Find where the given text appears and provide that cell's center as [X, Y] coordinate. 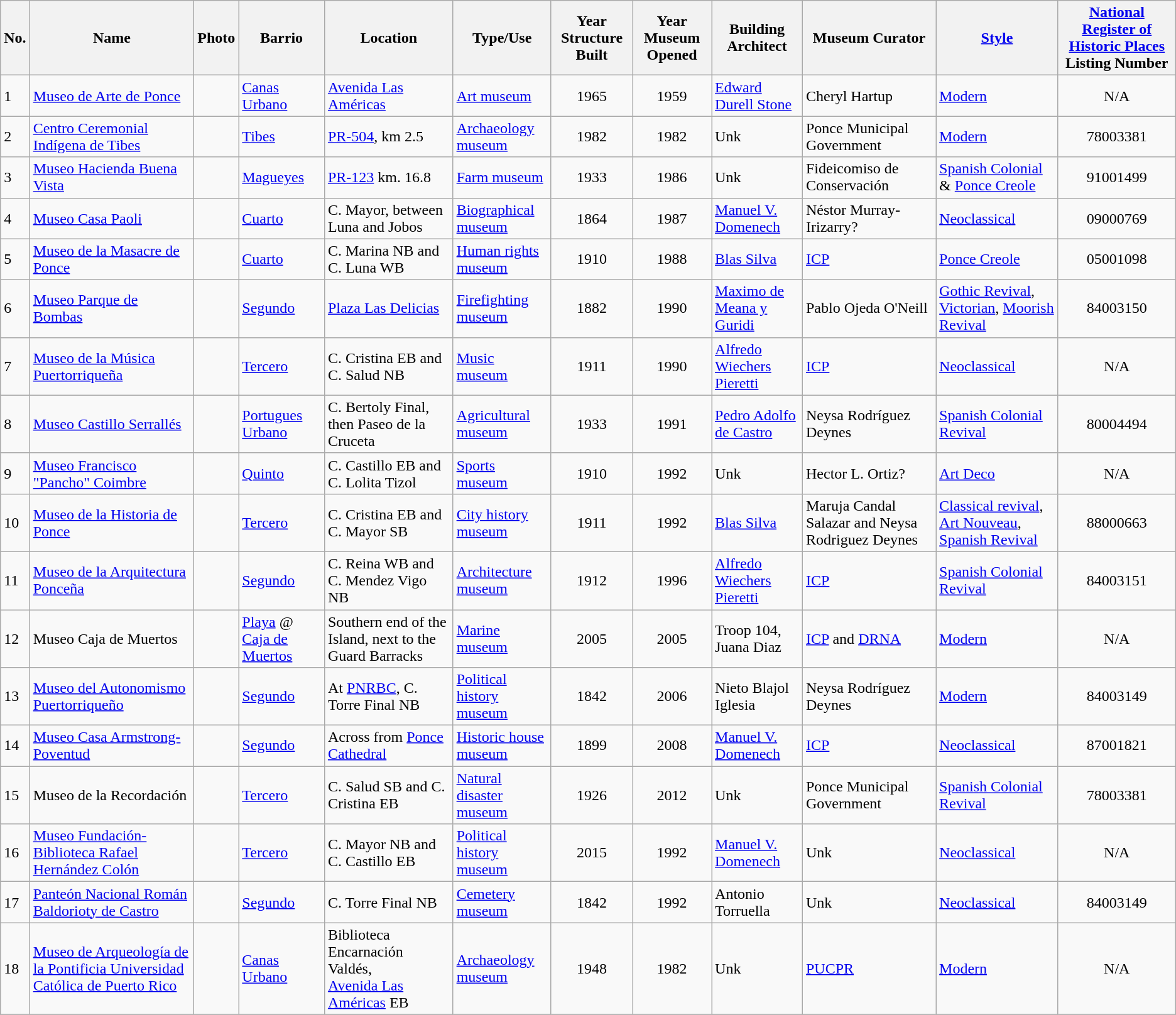
Historic house museum [502, 746]
Biographical museum [502, 219]
C. Castillo EB and C. Lolita Tizol [388, 474]
05001098 [1117, 259]
Biblioteca Encarnación Valdés, Avenida Las Américas EB [388, 969]
Néstor Murray-Irizarry? [869, 219]
Antonio Torruella [758, 902]
1899 [592, 746]
Museo Francisco "Pancho" Coimbre [112, 474]
2006 [672, 697]
11 [15, 580]
Magueyes [281, 177]
C. Torre Final NB [388, 902]
Photo [216, 38]
Troop 104, Juana Diaz [758, 638]
C. Cristina EB and C. Salud NB [388, 366]
Farm museum [502, 177]
Plaza Las Delicias [388, 308]
PUCPR [869, 969]
Museo del Autonomismo Puertorriqueño [112, 697]
Hector L. Ortiz? [869, 474]
1959 [672, 95]
Edward Durell Stone [758, 95]
1991 [672, 424]
1948 [592, 969]
Museo de la Arquitectura Ponceña [112, 580]
Pedro Adolfo de Castro [758, 424]
Southern end of the Island, next to the Guard Barracks [388, 638]
09000769 [1117, 219]
Cemetery museum [502, 902]
2008 [672, 746]
91001499 [1117, 177]
Museo Castillo Serrallés [112, 424]
Year Structure Built [592, 38]
17 [15, 902]
National Register of Historic Places Listing Number [1117, 38]
Classical revival, Art Nouveau, Spanish Revival [998, 523]
Style [998, 38]
ICP and DRNA [869, 638]
9 [15, 474]
Spanish Colonial & Ponce Creole [998, 177]
Museo de la Música Puertorriqueña [112, 366]
At PNRBC, C. Torre Final NB [388, 697]
Museo Fundación-Biblioteca Rafael Hernández Colón [112, 853]
5 [15, 259]
Panteón Nacional Román Baldorioty de Castro [112, 902]
Museo de Arqueología de la Pontificia Universidad Católica de Puerto Rico [112, 969]
1864 [592, 219]
88000663 [1117, 523]
C. Cristina EB and C. Mayor SB [388, 523]
1882 [592, 308]
Nieto Blajol Iglesia [758, 697]
80004494 [1117, 424]
Art Deco [998, 474]
1965 [592, 95]
Museo Caja de Muertos [112, 638]
87001821 [1117, 746]
C. Salud SB and C. Cristina EB [388, 795]
10 [15, 523]
C. Mayor, between Luna and Jobos [388, 219]
Museo de la Historia de Ponce [112, 523]
PR-123 km. 16.8 [388, 177]
Human rights museum [502, 259]
Museo Parque de Bombas [112, 308]
Museo de Arte de Ponce [112, 95]
Year Museum Opened [672, 38]
Art museum [502, 95]
C. Reina WB and C. Mendez Vigo NB [388, 580]
No. [15, 38]
1912 [592, 580]
Museo de la Masacre de Ponce [112, 259]
2015 [592, 853]
Location [388, 38]
1988 [672, 259]
Type/Use [502, 38]
Museum Curator [869, 38]
C. Bertoly Final, then Paseo de la Cruceta [388, 424]
12 [15, 638]
Name [112, 38]
7 [15, 366]
13 [15, 697]
Music museum [502, 366]
Ponce Creole [998, 259]
Museo Hacienda Buena Vista [112, 177]
Museo de la Recordación [112, 795]
Tibes [281, 137]
Across from Ponce Cathedral [388, 746]
Marine museum [502, 638]
Museo Casa Armstrong-Poventud [112, 746]
4 [15, 219]
2 [15, 137]
18 [15, 969]
2012 [672, 795]
Pablo Ojeda O'Neill [869, 308]
14 [15, 746]
PR-504, km 2.5 [388, 137]
Natural disaster museum [502, 795]
Maruja Candal Salazar and Neysa Rodriguez Deynes [869, 523]
1987 [672, 219]
1 [15, 95]
Agricultural museum [502, 424]
Avenida Las Américas [388, 95]
Firefighting museum [502, 308]
Centro Ceremonial Indígena de Tibes [112, 137]
Fideicomiso de Conservación [869, 177]
1986 [672, 177]
C. Mayor NB and C. Castillo EB [388, 853]
84003150 [1117, 308]
Museo Casa Paoli [112, 219]
Maximo de Meana y Guridi [758, 308]
3 [15, 177]
Cheryl Hartup [869, 95]
City history museum [502, 523]
Sports museum [502, 474]
Gothic Revival, Victorian, Moorish Revival [998, 308]
15 [15, 795]
6 [15, 308]
8 [15, 424]
Portugues Urbano [281, 424]
84003151 [1117, 580]
Playa @ Caja de Muertos [281, 638]
Building Architect [758, 38]
Barrio [281, 38]
1996 [672, 580]
Architecture museum [502, 580]
16 [15, 853]
1926 [592, 795]
C. Marina NB and C. Luna WB [388, 259]
Quinto [281, 474]
